For the text-containing cell, return its midpoint in [X, Y] coordinate format. 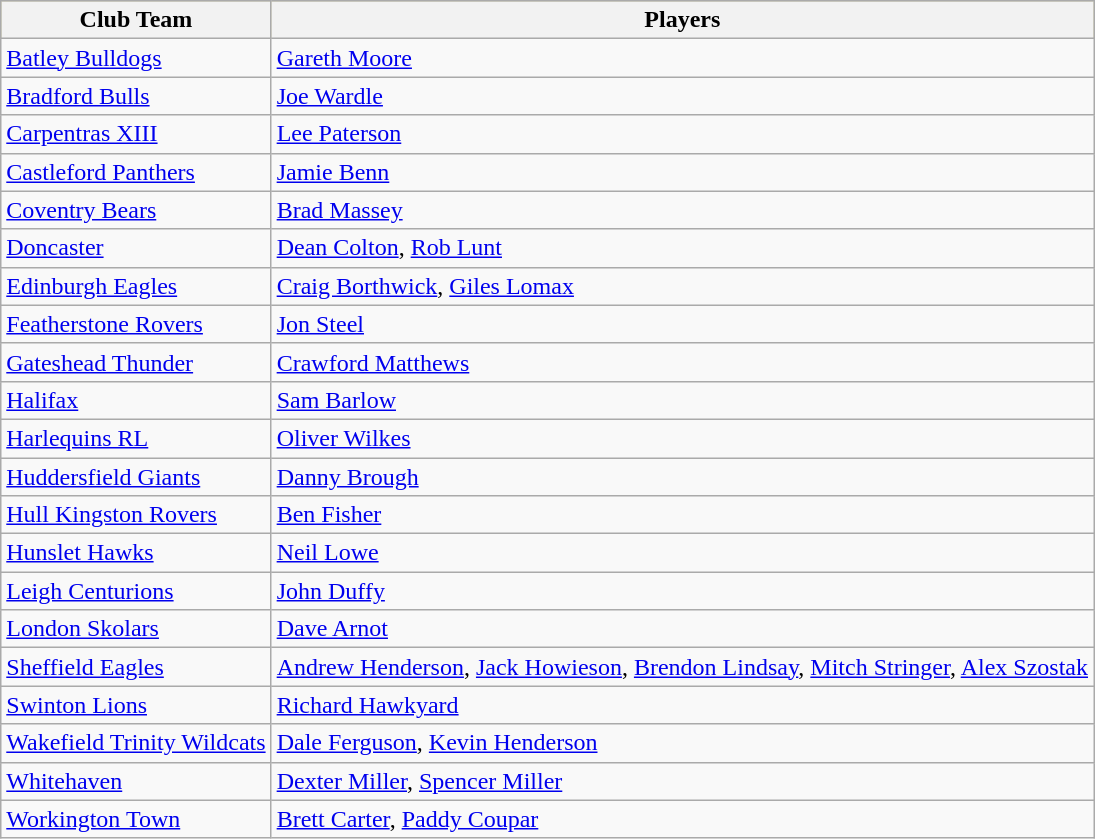
Oliver Wilkes [682, 438]
John Duffy [682, 591]
Neil Lowe [682, 553]
Swinton Lions [136, 705]
Sam Barlow [682, 400]
Castleford Panthers [136, 172]
Harlequins RL [136, 438]
Leigh Centurions [136, 591]
Halifax [136, 400]
Danny Brough [682, 477]
Brad Massey [682, 210]
Craig Borthwick, Giles Lomax [682, 286]
Sheffield Eagles [136, 667]
Richard Hawkyard [682, 705]
Andrew Henderson, Jack Howieson, Brendon Lindsay, Mitch Stringer, Alex Szostak [682, 667]
London Skolars [136, 629]
Whitehaven [136, 781]
Huddersfield Giants [136, 477]
Dexter Miller, Spencer Miller [682, 781]
Featherstone Rovers [136, 324]
Carpentras XIII [136, 134]
Hunslet Hawks [136, 553]
Jon Steel [682, 324]
Brett Carter, Paddy Coupar [682, 819]
Edinburgh Eagles [136, 286]
Gareth Moore [682, 58]
Jamie Benn [682, 172]
Lee Paterson [682, 134]
Crawford Matthews [682, 362]
Ben Fisher [682, 515]
Players [682, 20]
Workington Town [136, 819]
Coventry Bears [136, 210]
Hull Kingston Rovers [136, 515]
Wakefield Trinity Wildcats [136, 743]
Dale Ferguson, Kevin Henderson [682, 743]
Doncaster [136, 248]
Batley Bulldogs [136, 58]
Bradford Bulls [136, 96]
Club Team [136, 20]
Dean Colton, Rob Lunt [682, 248]
Joe Wardle [682, 96]
Dave Arnot [682, 629]
Gateshead Thunder [136, 362]
